Determine the [X, Y] coordinate at the center of the cell enclosing the given text.  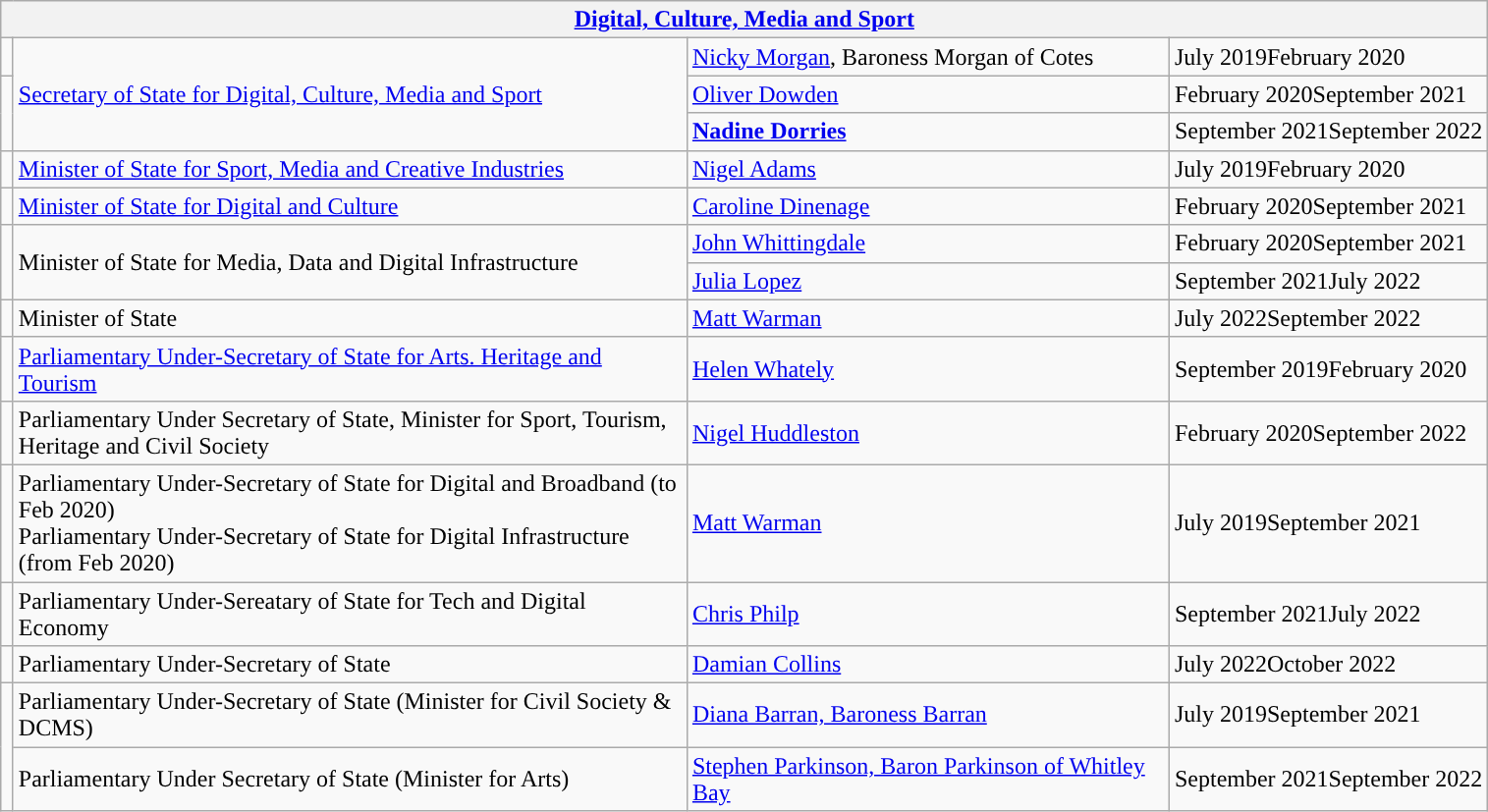
Minister of State for Sport, Media and Creative Industries [350, 169]
Parliamentary Under Secretary of State, Minister for Sport, Tourism, Heritage and Civil Society [350, 432]
February 2020September 2022 [1328, 432]
Oliver Dowden [927, 94]
Minister of State for Media, Data and Digital Infrastructure [350, 262]
Digital, Culture, Media and Sport [744, 20]
Damian Collins [927, 665]
Stephen Parkinson, Baron Parkinson of Whitley Bay [927, 780]
Nadine Dorries [927, 132]
Nigel Adams [927, 169]
Parliamentary Under-Sereatary of State for Tech and Digital Economy [350, 613]
Nicky Morgan, Baroness Morgan of Cotes [927, 57]
Minister of State for Digital and Culture [350, 206]
Diana Barran, Baroness Barran [927, 715]
Parliamentary Under Secretary of State (Minister for Arts) [350, 780]
Parliamentary Under-Secretary of State for Arts. Heritage and Tourism [350, 369]
July 2022October 2022 [1328, 665]
Minister of State [350, 318]
Helen Whately [927, 369]
September 2019February 2020 [1328, 369]
Parliamentary Under-Secretary of State (Minister for Civil Society & DCMS) [350, 715]
Nigel Huddleston [927, 432]
July 2022September 2022 [1328, 318]
Parliamentary Under-Secretary of State [350, 665]
Secretary of State for Digital, Culture, Media and Sport [350, 94]
Caroline Dinenage [927, 206]
Julia Lopez [927, 281]
John Whittingdale [927, 244]
Chris Philp [927, 613]
